Find where the given text appears and provide that cell's center as [x, y] coordinate. 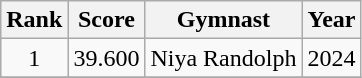
Niya Randolph [224, 58]
1 [34, 58]
Year [332, 20]
39.600 [106, 58]
Rank [34, 20]
Score [106, 20]
2024 [332, 58]
Gymnast [224, 20]
